Capture the cell that displays the provided text and extract its (x, y) central coordinate. 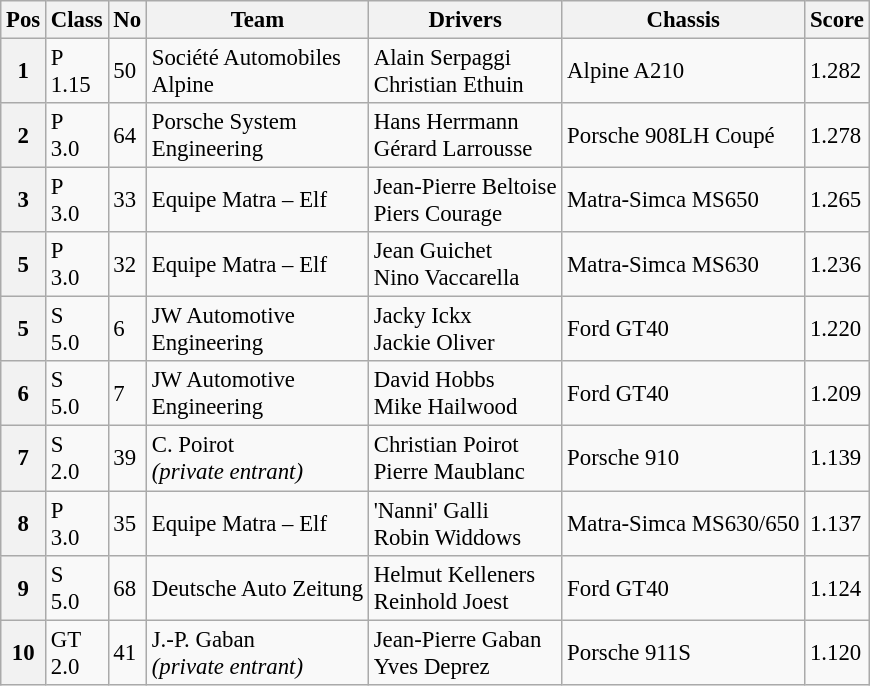
Drivers (464, 20)
David Hobbs Mike Hailwood (464, 394)
No (127, 20)
1.209 (838, 394)
Pos (24, 20)
Team (257, 20)
Matra-Simca MS630/650 (684, 524)
Alpine A210 (684, 72)
1.236 (838, 264)
Porsche 908LH Coupé (684, 136)
50 (127, 72)
1 (24, 72)
3 (24, 200)
J.-P. Gaban(private entrant) (257, 652)
Porsche 910 (684, 458)
1.137 (838, 524)
Jacky Ickx Jackie Oliver (464, 330)
Class (78, 20)
Christian Poirot Pierre Maublanc (464, 458)
Matra-Simca MS650 (684, 200)
GT2.0 (78, 652)
35 (127, 524)
Deutsche Auto Zeitung (257, 588)
Helmut Kelleners Reinhold Joest (464, 588)
32 (127, 264)
10 (24, 652)
Porsche 911S (684, 652)
1.278 (838, 136)
S2.0 (78, 458)
Hans Herrmann Gérard Larrousse (464, 136)
68 (127, 588)
Alain Serpaggi Christian Ethuin (464, 72)
9 (24, 588)
2 (24, 136)
Chassis (684, 20)
1.124 (838, 588)
Jean-Pierre Gaban Yves Deprez (464, 652)
41 (127, 652)
Jean-Pierre Beltoise Piers Courage (464, 200)
P1.15 (78, 72)
1.120 (838, 652)
8 (24, 524)
Score (838, 20)
1.282 (838, 72)
39 (127, 458)
Jean Guichet Nino Vaccarella (464, 264)
1.265 (838, 200)
64 (127, 136)
Matra-Simca MS630 (684, 264)
1.220 (838, 330)
33 (127, 200)
Société AutomobilesAlpine (257, 72)
'Nanni' Galli Robin Widdows (464, 524)
1.139 (838, 458)
C. Poirot(private entrant) (257, 458)
Porsche System Engineering (257, 136)
